Search for the cell housing the specified text and yield its [X, Y] center coordinate. 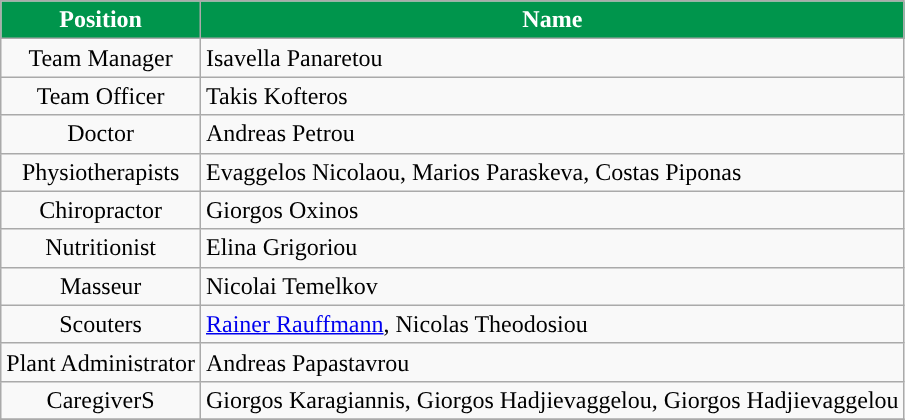
Nicolai Temelkov [552, 286]
Team Officer [101, 96]
Masseur [101, 286]
Giorgos Oxinos [552, 210]
Elina Grigoriou [552, 248]
CaregiverS [101, 400]
Andreas Papastavrou [552, 362]
Position [101, 20]
Giorgos Karagiannis, Giorgos Hadjievaggelou, Giorgos Hadjievaggelou [552, 400]
Plant Administrator [101, 362]
Isavella Panaretou [552, 58]
Andreas Petrou [552, 134]
Rainer Rauffmann, Nicolas Theodosiou [552, 324]
Doctor [101, 134]
Name [552, 20]
Physiotherapists [101, 172]
Evaggelos Nicolaou, Marios Paraskeva, Costas Piponas [552, 172]
Scouters [101, 324]
Takis Kofteros [552, 96]
Chiropractor [101, 210]
Team Manager [101, 58]
Nutritionist [101, 248]
